Output the (X, Y) coordinate of the center of the cell containing the given text.  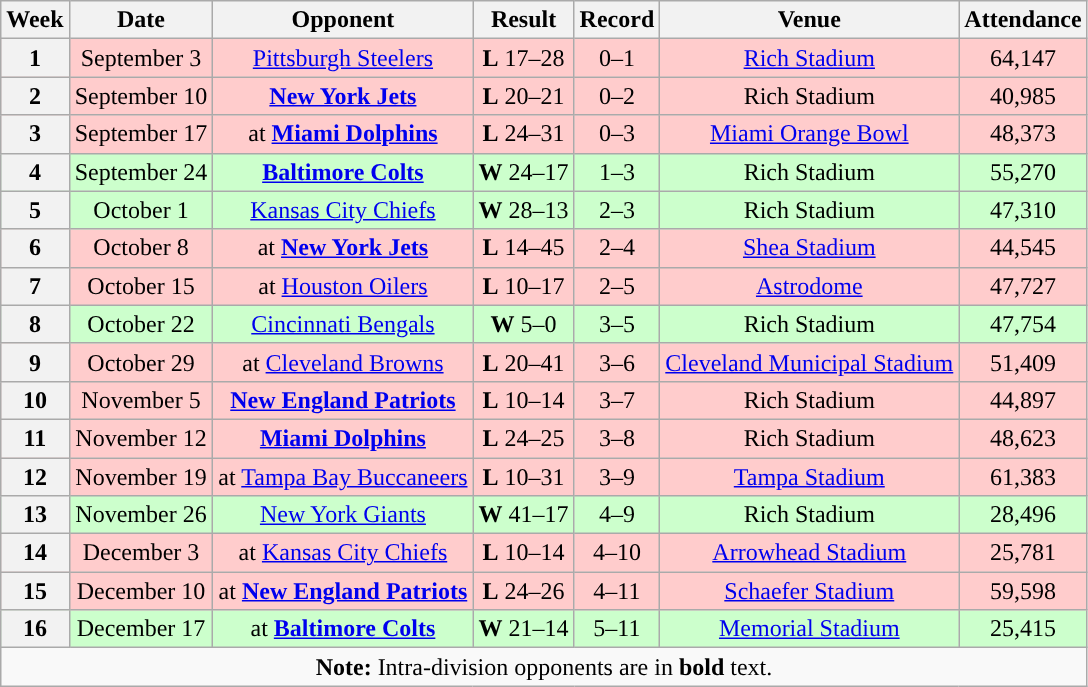
4–9 (617, 515)
Venue (810, 20)
December 17 (141, 629)
14 (35, 553)
September 17 (141, 134)
October 8 (141, 248)
Shea Stadium (810, 248)
Week (35, 20)
44,897 (1023, 400)
Miami Dolphins (343, 438)
Cincinnati Bengals (343, 324)
November 26 (141, 515)
12 (35, 477)
13 (35, 515)
51,409 (1023, 362)
W 28–13 (524, 210)
W 5–0 (524, 324)
L 14–45 (524, 248)
2–5 (617, 286)
48,623 (1023, 438)
40,985 (1023, 96)
Note: Intra-division opponents are in bold text. (544, 667)
November 5 (141, 400)
October 29 (141, 362)
4–10 (617, 553)
9 (35, 362)
16 (35, 629)
3–9 (617, 477)
6 (35, 248)
November 19 (141, 477)
3–7 (617, 400)
L 24–25 (524, 438)
New York Jets (343, 96)
W 21–14 (524, 629)
L 20–21 (524, 96)
October 15 (141, 286)
L 17–28 (524, 58)
September 3 (141, 58)
Date (141, 20)
at Cleveland Browns (343, 362)
47,754 (1023, 324)
September 10 (141, 96)
Opponent (343, 20)
4 (35, 172)
December 10 (141, 591)
Pittsburgh Steelers (343, 58)
L 24–26 (524, 591)
October 22 (141, 324)
0–2 (617, 96)
L 10–17 (524, 286)
at Baltimore Colts (343, 629)
10 (35, 400)
L 24–31 (524, 134)
December 3 (141, 553)
Result (524, 20)
11 (35, 438)
5–11 (617, 629)
59,598 (1023, 591)
Baltimore Colts (343, 172)
Attendance (1023, 20)
47,727 (1023, 286)
25,415 (1023, 629)
at Kansas City Chiefs (343, 553)
at Houston Oilers (343, 286)
5 (35, 210)
at New York Jets (343, 248)
L 20–41 (524, 362)
4–11 (617, 591)
3–6 (617, 362)
at Miami Dolphins (343, 134)
3 (35, 134)
at Tampa Bay Buccaneers (343, 477)
September 24 (141, 172)
Record (617, 20)
Tampa Stadium (810, 477)
2 (35, 96)
Miami Orange Bowl (810, 134)
Memorial Stadium (810, 629)
Cleveland Municipal Stadium (810, 362)
3–8 (617, 438)
2–4 (617, 248)
7 (35, 286)
3–5 (617, 324)
L 10–31 (524, 477)
48,373 (1023, 134)
1–3 (617, 172)
Arrowhead Stadium (810, 553)
25,781 (1023, 553)
47,310 (1023, 210)
0–1 (617, 58)
0–3 (617, 134)
W 24–17 (524, 172)
64,147 (1023, 58)
New England Patriots (343, 400)
2–3 (617, 210)
October 1 (141, 210)
1 (35, 58)
8 (35, 324)
28,496 (1023, 515)
15 (35, 591)
at New England Patriots (343, 591)
44,545 (1023, 248)
61,383 (1023, 477)
New York Giants (343, 515)
Astrodome (810, 286)
November 12 (141, 438)
Schaefer Stadium (810, 591)
55,270 (1023, 172)
W 41–17 (524, 515)
Kansas City Chiefs (343, 210)
